Return (X, Y) of the center of cell containing provided text 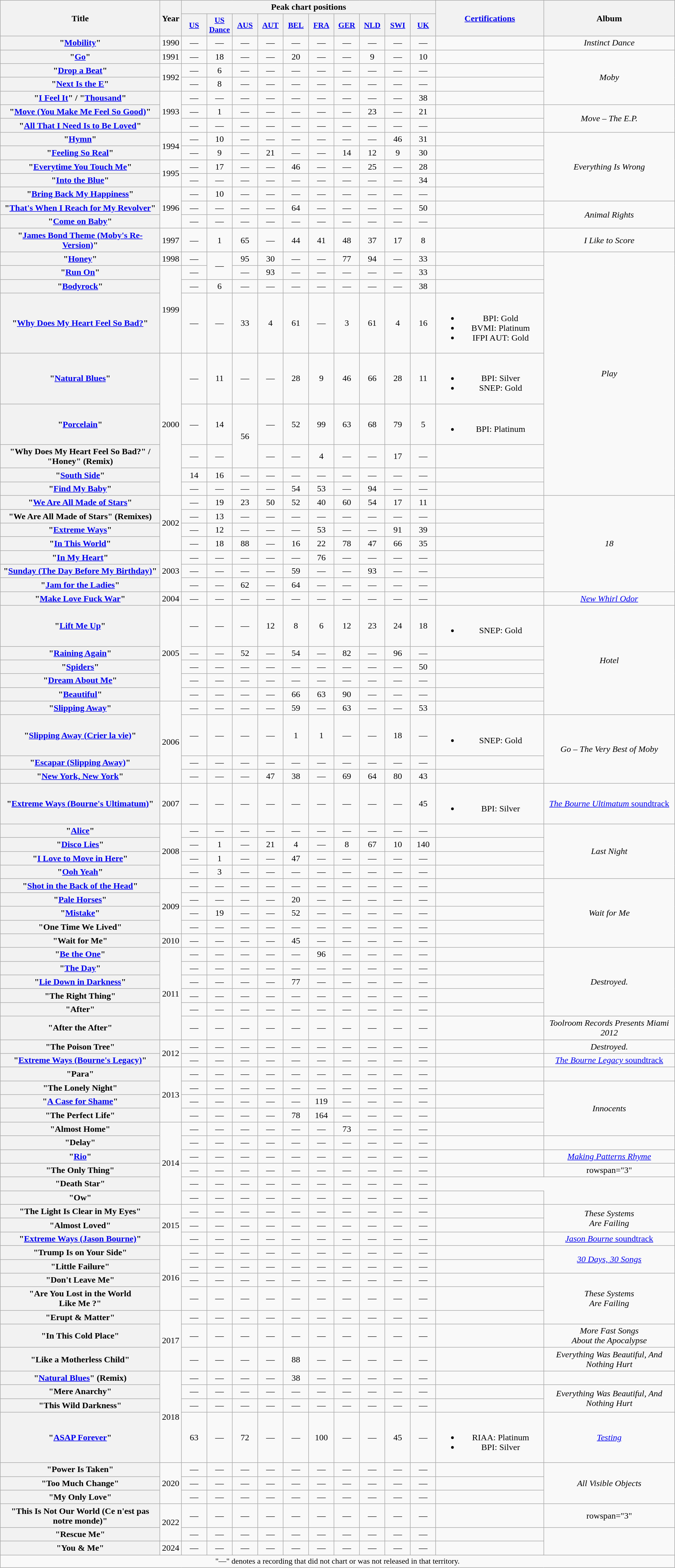
"Drop a Beat" (80, 70)
34 (423, 180)
SWI (398, 25)
"Disco Lies" (80, 845)
RIAA: PlatinumBPI: Silver (490, 1437)
Testing (609, 1437)
"Almost Loved" (80, 1225)
Making Patterns Rhyme (609, 1156)
119 (322, 1101)
"Power Is Taken" (80, 1470)
1996 (171, 208)
82 (347, 653)
2016 (171, 1278)
"This Is Not Our World (Ce n'est pas notre monde)" (80, 1515)
"Extreme Ways" (80, 530)
1992 (171, 77)
"The Poison Tree" (80, 1047)
"In My Heart" (80, 557)
1991 (171, 57)
"Find My Baby" (80, 489)
"Escapar (Slipping Away)" (80, 762)
2008 (171, 851)
43 (423, 776)
41 (322, 240)
37 (372, 240)
"Rio" (80, 1156)
"In This Cold Place" (80, 1336)
62 (245, 585)
"Everytime You Touch Me" (80, 166)
73 (347, 1129)
2010 (171, 941)
All Visible Objects (609, 1483)
1999 (171, 310)
25 (372, 166)
40 (322, 502)
"Make Love Fuck War" (80, 599)
"Jam for the Ladies" (80, 585)
"Erupt & Matter" (80, 1317)
Moby (609, 77)
US (194, 25)
1995 (171, 173)
AUS (245, 25)
"Death Star" (80, 1184)
"You & Me" (80, 1548)
"Move (You Make Me Feel So Good)" (80, 111)
"South Side" (80, 475)
1997 (171, 240)
"Lift Me Up" (80, 626)
76 (322, 557)
"Natural Blues" (Remix) (80, 1378)
68 (372, 424)
"Porcelain" (80, 424)
"James Bond Theme (Moby's Re-Version)" (80, 240)
The Bourne Ultimatum soundtrack (609, 803)
"Mobility" (80, 43)
BPI: Platinum (490, 424)
13 (219, 516)
48 (347, 240)
Go – The Very Best of Moby (609, 749)
The Bourne Legacy soundtrack (609, 1060)
2005 (171, 653)
"We Are All Made of Stars" (80, 502)
"The Light Is Clear in My Eyes" (80, 1211)
USDance (219, 25)
"After" (80, 1009)
"After the After" (80, 1028)
22 (322, 544)
"I Love to Move in Here" (80, 858)
"Natural Blues" (80, 378)
"That's When I Reach for My Revolver" (80, 208)
UK (423, 25)
2013 (171, 1095)
69 (347, 776)
"Ooh Yeah" (80, 872)
"The Only Thing" (80, 1170)
2022 (171, 1523)
31 (423, 139)
"Slipping Away (Crier la vie)" (80, 735)
72 (245, 1437)
164 (322, 1115)
2014 (171, 1163)
Move – The E.P. (609, 118)
Instinct Dance (609, 43)
I Like to Score (609, 240)
2009 (171, 906)
More Fast SongsAbout the Apocalypse (609, 1336)
NLD (372, 25)
Hotel (609, 660)
"Bring Back My Happiness" (80, 194)
2024 (171, 1548)
"ASAP Forever" (80, 1437)
GER (347, 25)
67 (372, 845)
44 (296, 240)
5 (423, 424)
"Delay" (80, 1143)
BPI: GoldBVMI: PlatinumIFPI AUT: Gold (490, 323)
"All That I Need Is to Be Loved" (80, 125)
"Almost Home" (80, 1129)
"Mere Anarchy" (80, 1392)
95 (245, 259)
"The Right Thing" (80, 995)
"Feeling So Real" (80, 153)
2000 (171, 424)
65 (245, 240)
1998 (171, 259)
2020 (171, 1483)
Innocents (609, 1108)
1990 (171, 43)
30 Days, 30 Songs (609, 1259)
"Para" (80, 1074)
"Alice" (80, 831)
"This Wild Darkness" (80, 1405)
"Be the One" (80, 954)
FRA (322, 25)
99 (322, 424)
"Sunday (The Day Before My Birthday)" (80, 571)
2007 (171, 803)
"Dream About Me" (80, 680)
"Extreme Ways (Bourne's Ultimatum)" (80, 803)
80 (398, 776)
"New York, New York" (80, 776)
"Go" (80, 57)
Year (171, 18)
1993 (171, 111)
"Like a Motherless Child" (80, 1359)
Last Night (609, 851)
100 (322, 1437)
"Hymn" (80, 139)
2006 (171, 742)
"The Lonely Night" (80, 1088)
"Don't Leave Me" (80, 1280)
"Wait for Me" (80, 941)
"Spiders" (80, 667)
"Into the Blue" (80, 180)
"Raining Again" (80, 653)
39 (423, 530)
BPI: Silver (490, 803)
2002 (171, 523)
56 (245, 436)
2012 (171, 1054)
1994 (171, 146)
Wait for Me (609, 913)
"Extreme Ways (Jason Bourne)" (80, 1239)
60 (347, 502)
2018 (171, 1417)
Certifications (490, 18)
2017 (171, 1341)
79 (398, 424)
90 (347, 694)
"Mistake" (80, 913)
"Rescue Me" (80, 1534)
"Honey" (80, 259)
35 (423, 544)
Toolroom Records Presents Miami 2012 (609, 1028)
91 (398, 530)
"Are You Lost in the WorldLike Me ?" (80, 1299)
2011 (171, 994)
2004 (171, 599)
"Extreme Ways (Bourne's Legacy)" (80, 1060)
New Whirl Odor (609, 599)
"Too Much Change" (80, 1483)
"Slipping Away" (80, 708)
Peak chart positions (309, 7)
"Shot in the Back of the Head" (80, 886)
"Little Failure" (80, 1266)
Play (609, 374)
"Beautiful" (80, 694)
"Trump Is on Your Side" (80, 1252)
24 (398, 626)
Title (80, 18)
"Ow" (80, 1197)
"—" denotes a recording that did not chart or was not released in that territory. (337, 1562)
BEL (296, 25)
"We Are All Made of Stars" (Remixes) (80, 516)
"Why Does My Heart Feel So Bad?" (80, 323)
"In This World" (80, 544)
140 (423, 845)
AUT (270, 25)
"My Only Love" (80, 1497)
"A Case for Shame" (80, 1101)
2015 (171, 1225)
Animal Rights (609, 215)
"Come on Baby" (80, 222)
"Why Does My Heart Feel So Bad?" / "Honey" (Remix) (80, 456)
Everything Is Wrong (609, 166)
"The Perfect Life" (80, 1115)
"I Feel It" / "Thousand" (80, 98)
2003 (171, 571)
"Next Is the E" (80, 84)
Jason Bourne soundtrack (609, 1239)
"The Day" (80, 968)
"Pale Horses" (80, 899)
"Bodyrock" (80, 286)
Album (609, 18)
"Lie Down in Darkness" (80, 982)
BPI: SilverSNEP: Gold (490, 378)
"One Time We Lived" (80, 927)
"Run On" (80, 272)
